Extract the [x, y] coordinate from the center of the cell holding the provided text.  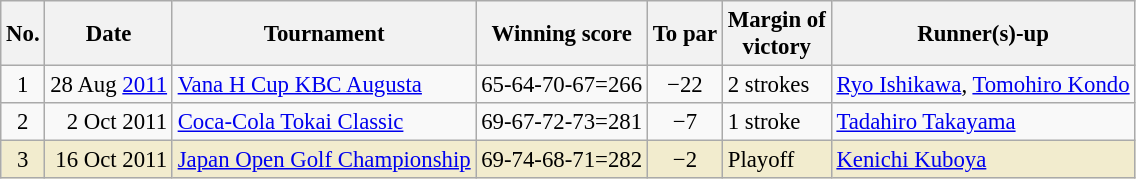
Japan Open Golf Championship [324, 160]
2 strokes [776, 85]
−2 [684, 160]
Runner(s)-up [983, 34]
65-64-70-67=266 [562, 85]
Vana H Cup KBC Augusta [324, 85]
1 [23, 85]
No. [23, 34]
Ryo Ishikawa, Tomohiro Kondo [983, 85]
28 Aug 2011 [108, 85]
Tadahiro Takayama [983, 122]
Kenichi Kuboya [983, 160]
1 stroke [776, 122]
2 [23, 122]
3 [23, 160]
Winning score [562, 34]
To par [684, 34]
−7 [684, 122]
16 Oct 2011 [108, 160]
−22 [684, 85]
Tournament [324, 34]
2 Oct 2011 [108, 122]
69-74-68-71=282 [562, 160]
Date [108, 34]
69-67-72-73=281 [562, 122]
Playoff [776, 160]
Margin ofvictory [776, 34]
Coca-Cola Tokai Classic [324, 122]
